From the cell containing the given text, extract its center point as [X, Y] coordinate. 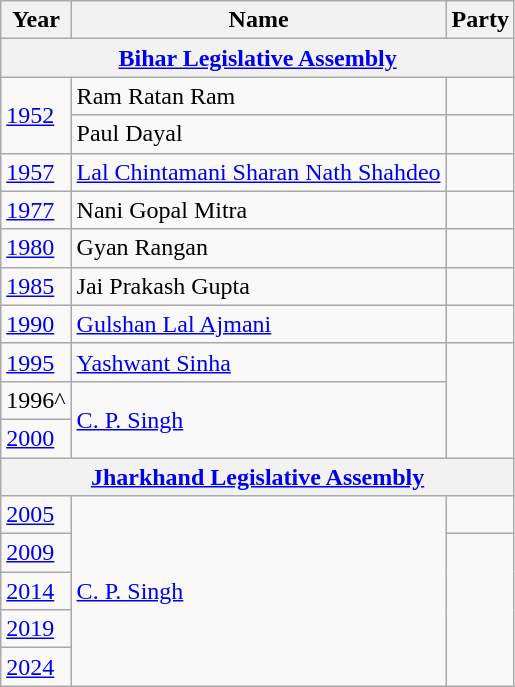
2019 [36, 629]
Yashwant Sinha [258, 362]
Paul Dayal [258, 134]
1957 [36, 172]
Name [258, 20]
Bihar Legislative Assembly [258, 58]
Lal Chintamani Sharan Nath Shahdeo [258, 172]
1952 [36, 115]
1995 [36, 362]
1996^ [36, 400]
1985 [36, 286]
2014 [36, 591]
Nani Gopal Mitra [258, 210]
1990 [36, 324]
2000 [36, 438]
2005 [36, 515]
Year [36, 20]
Jharkhand Legislative Assembly [258, 477]
Gyan Rangan [258, 248]
Ram Ratan Ram [258, 96]
1980 [36, 248]
2024 [36, 667]
Jai Prakash Gupta [258, 286]
2009 [36, 553]
1977 [36, 210]
Party [480, 20]
Gulshan Lal Ajmani [258, 324]
